Extract the [X, Y] coordinate from the center of the cell holding the provided text.  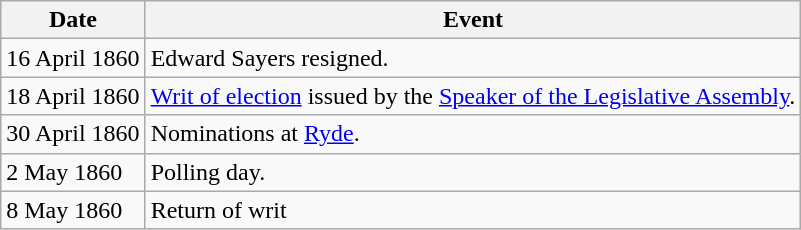
8 May 1860 [73, 210]
Event [473, 20]
18 April 1860 [73, 96]
Return of writ [473, 210]
30 April 1860 [73, 134]
Date [73, 20]
Polling day. [473, 172]
2 May 1860 [73, 172]
Writ of election issued by the Speaker of the Legislative Assembly. [473, 96]
16 April 1860 [73, 58]
Nominations at Ryde. [473, 134]
Edward Sayers resigned. [473, 58]
